Extract the (X, Y) coordinate from the center of the cell holding the provided text.  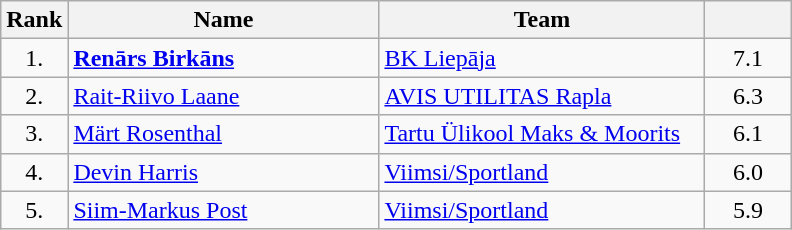
Name (224, 20)
Team (542, 20)
Märt Rosenthal (224, 134)
Devin Harris (224, 172)
Rait-Riivo Laane (224, 96)
6.3 (748, 96)
5. (34, 210)
2. (34, 96)
6.0 (748, 172)
Rank (34, 20)
Renārs Birkāns (224, 58)
AVIS UTILITAS Rapla (542, 96)
Tartu Ülikool Maks & Moorits (542, 134)
5.9 (748, 210)
7.1 (748, 58)
4. (34, 172)
1. (34, 58)
BK Liepāja (542, 58)
3. (34, 134)
6.1 (748, 134)
Siim-Markus Post (224, 210)
